Pinpoint the cell where the given text exists, returning its [x, y] midpoint coordinate. 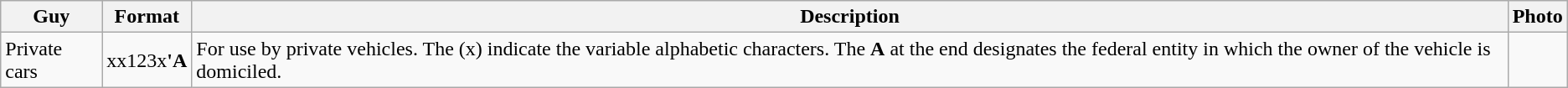
xx123x'A [147, 60]
Guy [52, 17]
Description [849, 17]
Format [147, 17]
Private cars [52, 60]
Photo [1538, 17]
